Search for the cell housing the specified text and yield its (x, y) center coordinate. 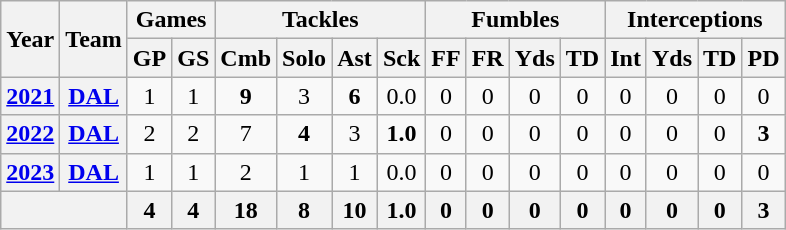
Year (30, 39)
8 (304, 210)
Solo (304, 58)
2021 (30, 96)
Team (94, 39)
GP (149, 58)
Sck (401, 58)
Ast (355, 58)
2022 (30, 134)
18 (246, 210)
Games (170, 20)
FF (446, 58)
FR (488, 58)
Int (626, 58)
10 (355, 210)
Tackles (320, 20)
6 (355, 96)
Interceptions (695, 20)
2023 (30, 172)
PD (764, 58)
GS (194, 58)
9 (246, 96)
Fumbles (516, 20)
7 (246, 134)
Cmb (246, 58)
